Find where the given text appears and provide that cell's center as [X, Y] coordinate. 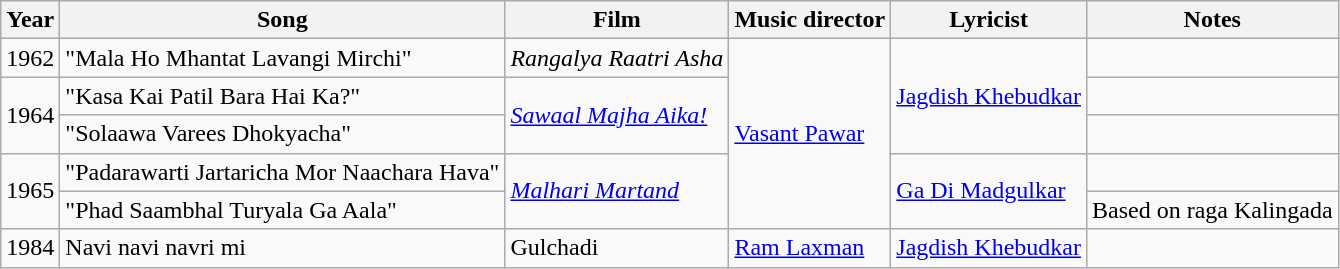
"Phad Saambhal Turyala Ga Aala" [282, 210]
"Solaawa Varees Dhokyacha" [282, 134]
"Padarawarti Jartaricha Mor Naachara Hava" [282, 172]
Sawaal Majha Aika! [617, 115]
Based on raga Kalingada [1212, 210]
1962 [30, 58]
Malhari Martand [617, 191]
Music director [810, 20]
Year [30, 20]
Ga Di Madgulkar [989, 191]
1964 [30, 115]
1984 [30, 248]
"Mala Ho Mhantat Lavangi Mirchi" [282, 58]
Gulchadi [617, 248]
Ram Laxman [810, 248]
Song [282, 20]
1965 [30, 191]
Navi navi navri mi [282, 248]
Notes [1212, 20]
Lyricist [989, 20]
"Kasa Kai Patil Bara Hai Ka?" [282, 96]
Rangalya Raatri Asha [617, 58]
Vasant Pawar [810, 134]
Film [617, 20]
